Capture the cell that displays the provided text and extract its (x, y) central coordinate. 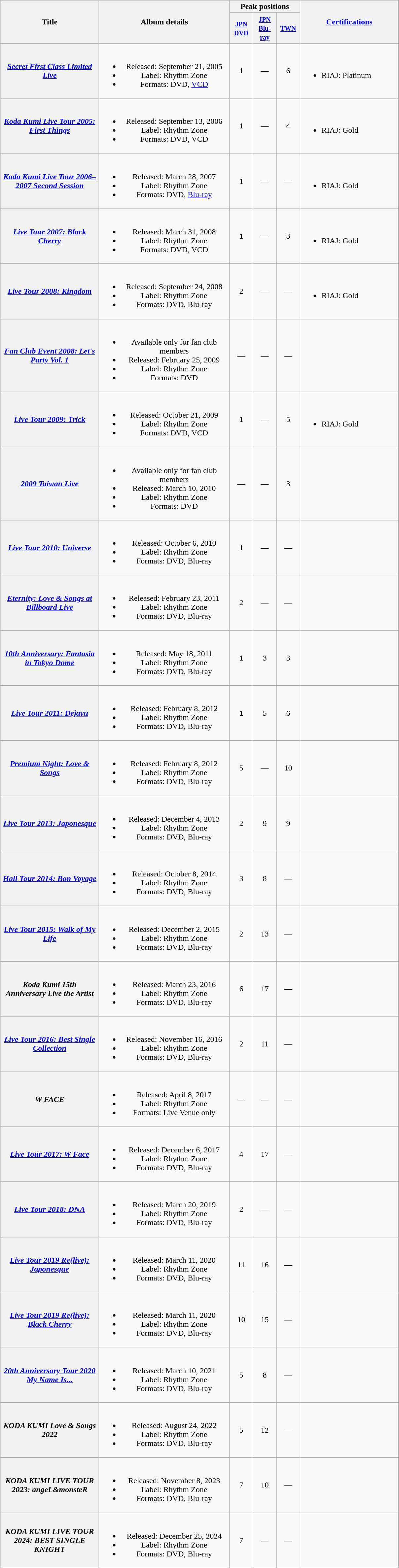
Secret First Class Limited Live (50, 71)
Live Tour 2015: Walk of My Life (50, 934)
JPN DVD (241, 28)
W FACE (50, 1099)
Released: September 13, 2006Label: Rhythm ZoneFormats: DVD, VCD (164, 126)
Koda Kumi Live Tour 2005: First Things (50, 126)
10th Anniversary: Fantasia in Tokyo Dome (50, 658)
Live Tour 2008: Kingdom (50, 291)
RIAJ: Platinum (349, 71)
Released: February 23, 2011Label: Rhythm ZoneFormats: DVD, Blu-ray (164, 603)
Koda Kumi 15th Anniversary Live the Artist (50, 989)
Released: March 10, 2021Label: Rhythm ZoneFormats: DVD, Blu-ray (164, 1375)
Peak positions (265, 7)
Live Tour 2010: Universe (50, 547)
Released: December 25, 2024Label: Rhythm ZoneFormats: DVD, Blu-ray (164, 1540)
Live Tour 2019 Re(live): Black Cherry (50, 1320)
Released: December 4, 2013Label: Rhythm ZoneFormats: DVD, Blu-ray (164, 823)
12 (265, 1430)
Released: March 20, 2019Label: Rhythm ZoneFormats: DVD, Blu-ray (164, 1210)
Live Tour 2009: Trick (50, 419)
16 (265, 1264)
13 (265, 934)
KODA KUMI Love & Songs 2022 (50, 1430)
Released: November 16, 2016Label: Rhythm ZoneFormats: DVD, Blu-ray (164, 1044)
KODA KUMI LIVE TOUR 2023: angeL&monsteR (50, 1485)
JPN Blu-ray (265, 28)
Released: May 18, 2011Label: Rhythm ZoneFormats: DVD, Blu-ray (164, 658)
Released: September 21, 2005Label: Rhythm ZoneFormats: DVD, VCD (164, 71)
Premium Night: Love & Songs (50, 768)
20th Anniversary Tour 2020 My Name Is... (50, 1375)
Koda Kumi Live Tour 2006–2007 Second Session (50, 181)
Live Tour 2019 Re(live): Japonesque (50, 1264)
15 (265, 1320)
KODA KUMI LIVE TOUR 2024: BEST SINGLE KNIGHT (50, 1540)
2009 Taiwan Live (50, 483)
Released: March 31, 2008Label: Rhythm ZoneFormats: DVD, VCD (164, 236)
Released: October 21, 2009Label: Rhythm ZoneFormats: DVD, VCD (164, 419)
Eternity: Love & Songs at Billboard Live (50, 603)
Fan Club Event 2008: Let's Party Vol. 1 (50, 355)
Available only for fan club membersReleased: February 25, 2009Label: Rhythm ZoneFormats: DVD (164, 355)
Live Tour 2018: DNA (50, 1210)
Released: September 24, 2008Label: Rhythm ZoneFormats: DVD, Blu-ray (164, 291)
Released: October 6, 2010Label: Rhythm ZoneFormats: DVD, Blu-ray (164, 547)
TWN (288, 28)
Released: August 24, 2022Label: Rhythm ZoneFormats: DVD, Blu-ray (164, 1430)
Certifications (349, 22)
Live Tour 2011: Dejavu (50, 713)
Live Tour 2013: Japonesque (50, 823)
Released: March 23, 2016Label: Rhythm ZoneFormats: DVD, Blu-ray (164, 989)
Album details (164, 22)
Live Tour 2016: Best Single Collection (50, 1044)
Released: December 2, 2015Label: Rhythm ZoneFormats: DVD, Blu-ray (164, 934)
Hall Tour 2014: Bon Voyage (50, 879)
Released: March 28, 2007Label: Rhythm ZoneFormats: DVD, Blu-ray (164, 181)
Released: November 8, 2023Label: Rhythm ZoneFormats: DVD, Blu-ray (164, 1485)
Live Tour 2017: W Face (50, 1154)
Released: October 8, 2014Label: Rhythm ZoneFormats: DVD, Blu-ray (164, 879)
Live Tour 2007: Black Cherry (50, 236)
Released: April 8, 2017Label: Rhythm ZoneFormats: Live Venue only (164, 1099)
Title (50, 22)
Released: December 6, 2017Label: Rhythm ZoneFormats: DVD, Blu-ray (164, 1154)
Available only for fan club membersReleased: March 10, 2010Label: Rhythm ZoneFormats: DVD (164, 483)
